Provide the [X, Y] coordinate of the cell's center where the given text is located.  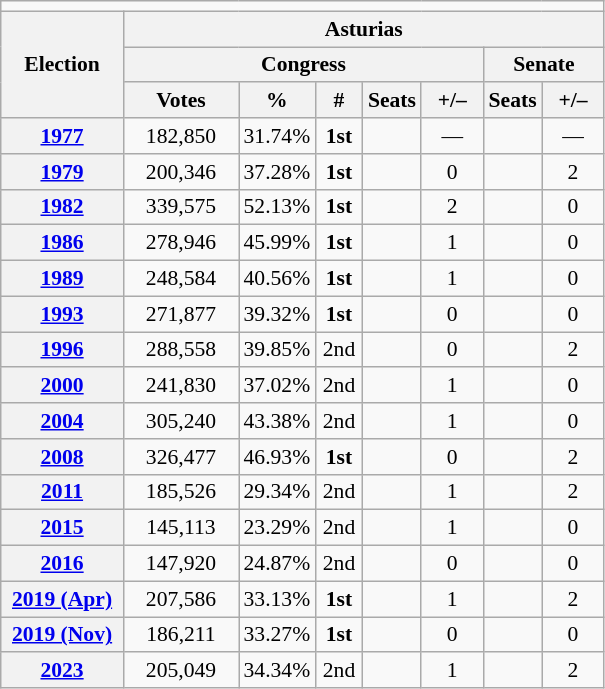
33.13% [276, 599]
Congress [303, 65]
40.56% [276, 279]
288,558 [180, 350]
305,240 [180, 421]
147,920 [180, 564]
2000 [62, 386]
43.38% [276, 421]
46.93% [276, 457]
39.32% [276, 314]
1982 [62, 207]
182,850 [180, 136]
241,830 [180, 386]
31.74% [276, 136]
39.85% [276, 350]
271,877 [180, 314]
37.28% [276, 172]
205,049 [180, 671]
2019 (Nov) [62, 635]
2008 [62, 457]
33.27% [276, 635]
200,346 [180, 172]
278,946 [180, 243]
37.02% [276, 386]
34.34% [276, 671]
% [276, 101]
186,211 [180, 635]
185,526 [180, 492]
1989 [62, 279]
24.87% [276, 564]
2016 [62, 564]
Votes [180, 101]
1996 [62, 350]
Senate [544, 65]
207,586 [180, 599]
2011 [62, 492]
2023 [62, 671]
145,113 [180, 528]
2019 (Apr) [62, 599]
Election [62, 64]
2004 [62, 421]
1979 [62, 172]
23.29% [276, 528]
1977 [62, 136]
1993 [62, 314]
326,477 [180, 457]
248,584 [180, 279]
52.13% [276, 207]
1986 [62, 243]
29.34% [276, 492]
45.99% [276, 243]
2015 [62, 528]
# [339, 101]
Asturias [364, 29]
339,575 [180, 207]
